From the cell containing the given text, extract its center point as (X, Y) coordinate. 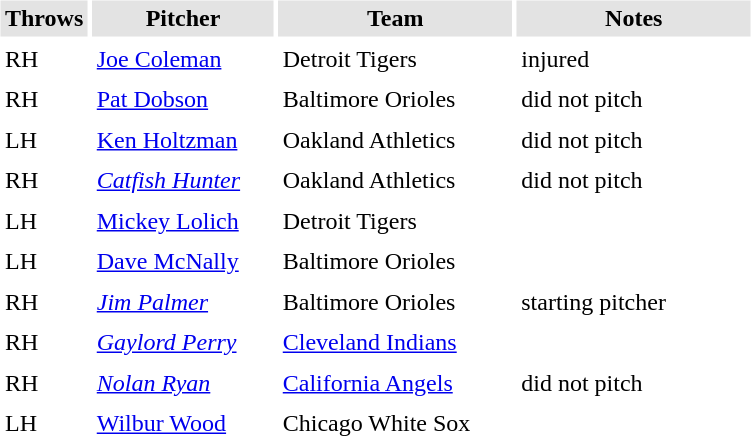
Jim Palmer (183, 302)
Catfish Hunter (183, 180)
Throws (44, 18)
Mickey Lolich (183, 221)
injured (634, 59)
Team (395, 18)
Pitcher (183, 18)
California Angels (395, 383)
Nolan Ryan (183, 383)
Pat Dobson (183, 100)
Gaylord Perry (183, 342)
Cleveland Indians (395, 342)
Ken Holtzman (183, 140)
Dave McNally (183, 262)
Joe Coleman (183, 59)
Notes (634, 18)
starting pitcher (634, 302)
